Pinpoint the cell where the given text exists, returning its (X, Y) midpoint coordinate. 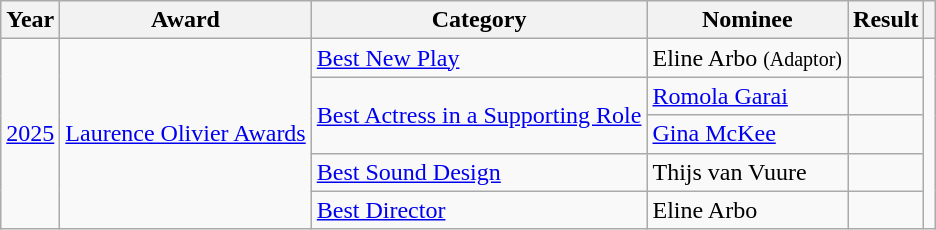
Nominee (748, 20)
Year (30, 20)
Best Director (479, 210)
Best Sound Design (479, 172)
2025 (30, 134)
Eline Arbo (Adaptor) (748, 58)
Gina McKee (748, 134)
Laurence Olivier Awards (186, 134)
Best New Play (479, 58)
Romola Garai (748, 96)
Category (479, 20)
Eline Arbo (748, 210)
Best Actress in a Supporting Role (479, 115)
Award (186, 20)
Thijs van Vuure (748, 172)
Result (886, 20)
